Detect which cell encompasses the target text, then output its (X, Y) center coordinate. 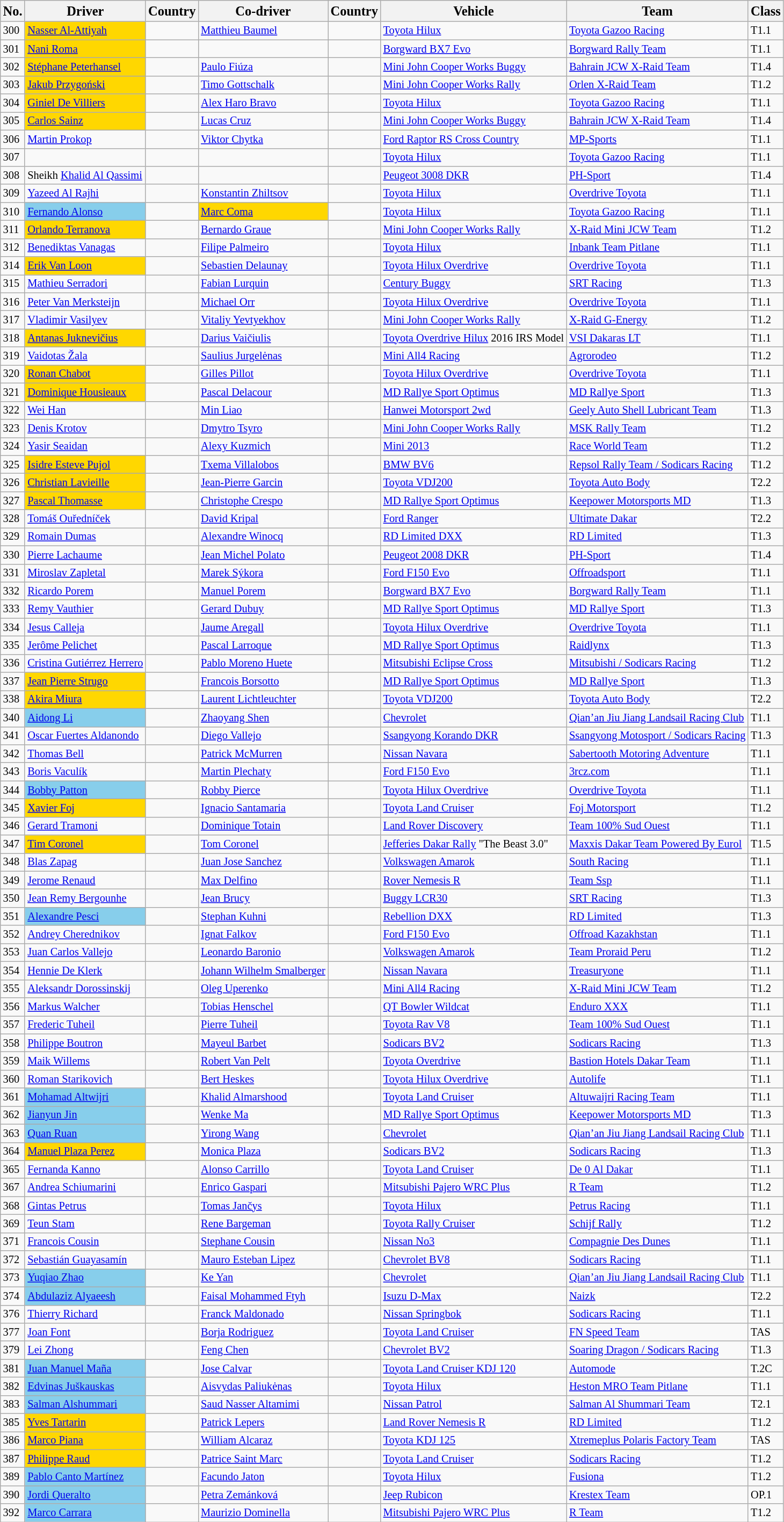
Bobby Patton (85, 790)
392 (13, 1513)
Mauro Esteban Lipez (263, 1260)
Txema Villalobos (263, 465)
Alexandre Pesci (85, 916)
Soaring Dragon / Sodicars Racing (657, 1350)
Erik Van Loon (85, 266)
336 (13, 663)
Borja Rodriguez (263, 1332)
390 (13, 1495)
Fernando Alonso (85, 212)
330 (13, 555)
323 (13, 428)
317 (13, 320)
Stephan Kuhni (263, 916)
333 (13, 609)
327 (13, 501)
South Racing (657, 862)
Gerard Dubuy (263, 609)
Peter Van Merksteijn (85, 302)
Century Buggy (474, 284)
Peugeot 2008 DKR (474, 555)
314 (13, 266)
Co-driver (263, 11)
Gilles Pillot (263, 374)
Mini 2013 (474, 446)
377 (13, 1332)
Alonso Carrillo (263, 1169)
309 (13, 193)
Tom Coronel (263, 844)
Tomas Jančys (263, 1206)
349 (13, 880)
Autolife (657, 1079)
348 (13, 862)
De 0 Al Dakar (657, 1169)
No. (13, 11)
Hennie De Klerk (85, 970)
T1.5 (766, 844)
Fusiona (657, 1476)
Denis Krotov (85, 428)
Pascal Larroque (263, 645)
Enrico Gaspari (263, 1187)
Blas Zapag (85, 862)
Darius Vaičiulis (263, 338)
Chevrolet BV8 (474, 1260)
Salman Alshummari (85, 1404)
Ssangyong Motosport / Sodicars Racing (657, 736)
304 (13, 103)
305 (13, 121)
Francois Cousin (85, 1242)
Ignat Falkov (263, 934)
Mitsubishi / Sodicars Racing (657, 663)
Sebastien Delaunay (263, 266)
T.2C (766, 1368)
Foj Motorsport (657, 808)
Gintas Petrus (85, 1206)
T2.1 (766, 1404)
Orlen X-Raid Team (657, 85)
OP.1 (766, 1495)
Toyota Rav V8 (474, 1025)
Marco Piana (85, 1440)
358 (13, 1043)
Tobias Henschel (263, 1006)
Akira Miura (85, 699)
Teun Stam (85, 1223)
Mayeul Barbet (263, 1043)
Romain Dumas (85, 537)
381 (13, 1368)
Remy Vauthier (85, 609)
325 (13, 465)
Race World Team (657, 446)
Pablo Moreno Huete (263, 663)
Nasser Al-Attiyah (85, 31)
373 (13, 1278)
371 (13, 1242)
340 (13, 717)
368 (13, 1206)
Francois Borsotto (263, 682)
Zhaoyang Shen (263, 717)
Rene Bargeman (263, 1223)
Lei Zhong (85, 1350)
Johann Wilhelm Smalberger (263, 970)
Oscar Fuertes Aldanondo (85, 736)
Manuel Porem (263, 591)
Aleksandr Dorossinskij (85, 989)
347 (13, 844)
374 (13, 1296)
Jerome Renaud (85, 880)
Bernardo Graue (263, 229)
324 (13, 446)
Maik Willems (85, 1061)
Pierre Lachaume (85, 555)
Dominique Totain (263, 826)
Jean Brucy (263, 898)
Marco Carrara (85, 1513)
Peugeot 3008 DKR (474, 175)
Jerôme Pelichet (85, 645)
Jean Remy Bergounhe (85, 898)
Nissan Patrol (474, 1404)
Andrea Schiumarini (85, 1187)
Vehicle (474, 11)
303 (13, 85)
356 (13, 1006)
Robert Van Pelt (263, 1061)
Philippe Boutron (85, 1043)
Robby Pierce (263, 790)
319 (13, 356)
Alex Haro Bravo (263, 103)
Carlos Sainz (85, 121)
Juan Manuel Maña (85, 1368)
BMW BV6 (474, 465)
Thomas Bell (85, 753)
318 (13, 338)
362 (13, 1115)
Agrorodeo (657, 356)
Maurizio Dominella (263, 1513)
376 (13, 1314)
382 (13, 1386)
David Kripal (263, 519)
Mathieu Serradori (85, 284)
Inbank Team Pitlane (657, 248)
Wenke Ma (263, 1115)
Maxxis Dakar Team Powered By Eurol (657, 844)
372 (13, 1260)
331 (13, 573)
Ricardo Porem (85, 591)
Viktor Chytka (263, 139)
Nissan Springbok (474, 1314)
Yuqiao Zhao (85, 1278)
Jose Calvar (263, 1368)
364 (13, 1151)
Driver (85, 11)
Yasir Seaidan (85, 446)
Toyota Overdrive Hilux 2016 IRS Model (474, 338)
369 (13, 1223)
Andrey Cherednikov (85, 934)
322 (13, 410)
Bert Heskes (263, 1079)
315 (13, 284)
Offroad Kazakhstan (657, 934)
Ignacio Santamaria (263, 808)
Toyota Land Cruiser KDJ 120 (474, 1368)
Jordi Queralto (85, 1495)
Juan Carlos Vallejo (85, 952)
Ronan Chabot (85, 374)
300 (13, 31)
Vladimir Vasilyev (85, 320)
320 (13, 374)
Diego Vallejo (263, 736)
312 (13, 248)
Yazeed Al Rajhi (85, 193)
Martin Plechaty (263, 772)
Saud Nasser Altamimi (263, 1404)
QT Bowler Wildcat (474, 1006)
Juan Jose Sanchez (263, 862)
Gerard Tramoni (85, 826)
Krestex Team (657, 1495)
Automode (657, 1368)
Jefferies Dakar Rally "The Beast 3.0" (474, 844)
Jesus Calleja (85, 627)
Pascal Thomasse (85, 501)
Saulius Jurgelėnas (263, 356)
Patrick Lepers (263, 1423)
Marc Coma (263, 212)
Toyota Rally Cruiser (474, 1223)
Konstantin Zhiltsov (263, 193)
Class (766, 11)
FN Speed Team (657, 1332)
351 (13, 916)
RD Limited DXX (474, 537)
Petra Zemánková (263, 1495)
Jaume Aregall (263, 627)
Geely Auto Shell Lubricant Team (657, 410)
321 (13, 392)
Tomáš Ouředníček (85, 519)
Aisvydas Paliukėnas (263, 1386)
Vitaliy Yevtyekhov (263, 320)
Timo Gottschalk (263, 85)
387 (13, 1459)
Sheikh Khalid Al Qassimi (85, 175)
Jianyun Jin (85, 1115)
311 (13, 229)
VSI Dakaras LT (657, 338)
Offroadsport (657, 573)
Marek Sýkora (263, 573)
337 (13, 682)
Miroslav Zapletal (85, 573)
334 (13, 627)
Benediktas Vanagas (85, 248)
Abdulaziz Alyaeesh (85, 1296)
354 (13, 970)
Christophe Crespo (263, 501)
Pascal Delacour (263, 392)
Pablo Canto Martínez (85, 1476)
346 (13, 826)
Giniel De Villiers (85, 103)
316 (13, 302)
Matthieu Baumel (263, 31)
William Alcaraz (263, 1440)
Toyota KDJ 125 (474, 1440)
Dominique Housieaux (85, 392)
Repsol Rally Team / Sodicars Racing (657, 465)
310 (13, 212)
Toyota Overdrive (474, 1061)
Nissan No3 (474, 1242)
Vaidotas Žala (85, 356)
Yves Tartarin (85, 1423)
Christian Lavieille (85, 482)
Filipe Palmeiro (263, 248)
Leonardo Baronio (263, 952)
Pierre Tuheil (263, 1025)
386 (13, 1440)
MSK Rally Team (657, 428)
Boris Vaculík (85, 772)
302 (13, 67)
335 (13, 645)
Schijf Rally (657, 1223)
Jean Pierre Strugo (85, 682)
Mitsubishi Eclipse Cross (474, 663)
353 (13, 952)
Alexandre Winocq (263, 537)
363 (13, 1133)
Yirong Wang (263, 1133)
Naizk (657, 1296)
Laurent Lichtleuchter (263, 699)
Isuzu D-Max (474, 1296)
X-Raid G-Energy (657, 320)
379 (13, 1350)
341 (13, 736)
355 (13, 989)
Alexy Kuzmich (263, 446)
Land Rover Discovery (474, 826)
Enduro XXX (657, 1006)
383 (13, 1404)
Xavier Foj (85, 808)
Sabertooth Motoring Adventure (657, 753)
Altuwaijri Racing Team (657, 1097)
Cristina Gutiérrez Herrero (85, 663)
329 (13, 537)
Bastion Hotels Dakar Team (657, 1061)
Nani Roma (85, 49)
Team (657, 11)
344 (13, 790)
Frederic Tuheil (85, 1025)
Orlando Terranova (85, 229)
345 (13, 808)
Fabian Lurquin (263, 284)
Jeep Rubicon (474, 1495)
343 (13, 772)
361 (13, 1097)
Mohamad Altwijri (85, 1097)
Petrus Racing (657, 1206)
Jean-Pierre Garcin (263, 482)
Franck Maldonado (263, 1314)
359 (13, 1061)
Roman Starikovich (85, 1079)
Ke Yan (263, 1278)
Heston MRO Team Pitlane (657, 1386)
301 (13, 49)
Markus Walcher (85, 1006)
Michael Orr (263, 302)
Edvinas Juškauskas (85, 1386)
Jean Michel Polato (263, 555)
308 (13, 175)
Ford Raptor RS Cross Country (474, 139)
357 (13, 1025)
365 (13, 1169)
Patrick McMurren (263, 753)
MP-Sports (657, 139)
Monica Plaza (263, 1151)
Fernanda Kanno (85, 1169)
Manuel Plaza Perez (85, 1151)
Min Liao (263, 410)
Land Rover Nemesis R (474, 1423)
385 (13, 1423)
Oleg Uperenko (263, 989)
Sebastián Guayasamín (85, 1260)
332 (13, 591)
Thierry Richard (85, 1314)
Team Proraid Peru (657, 952)
Dmytro Tsyro (263, 428)
Rebellion DXX (474, 916)
Compagnie Des Dunes (657, 1242)
Jakub Przygoński (85, 85)
Team Ssp (657, 880)
Salman Al Shummari Team (657, 1404)
Raidlynx (657, 645)
Joan Font (85, 1332)
Xtremeplus Polaris Factory Team (657, 1440)
360 (13, 1079)
Max Delfino (263, 880)
Paulo Fiúza (263, 67)
Stephane Cousin (263, 1242)
3rcz.com (657, 772)
Ultimate Dakar (657, 519)
Isidre Esteve Pujol (85, 465)
Patrice Saint Marc (263, 1459)
Buggy LCR30 (474, 898)
Wei Han (85, 410)
350 (13, 898)
Ford Ranger (474, 519)
Rover Nemesis R (474, 880)
352 (13, 934)
Hanwei Motorsport 2wd (474, 410)
Ssangyong Korando DKR (474, 736)
Feng Chen (263, 1350)
328 (13, 519)
Stéphane Peterhansel (85, 67)
307 (13, 157)
Aidong Li (85, 717)
Martin Prokop (85, 139)
338 (13, 699)
389 (13, 1476)
Quan Ruan (85, 1133)
Tim Coronel (85, 844)
326 (13, 482)
367 (13, 1187)
Khalid Almarshood (263, 1097)
Chevrolet BV2 (474, 1350)
Antanas Juknevičius (85, 338)
306 (13, 139)
Lucas Cruz (263, 121)
Treasuryone (657, 970)
Facundo Jaton (263, 1476)
Faisal Mohammed Ftyh (263, 1296)
342 (13, 753)
Philippe Raud (85, 1459)
